Detect which cell encompasses the target text, then output its (X, Y) center coordinate. 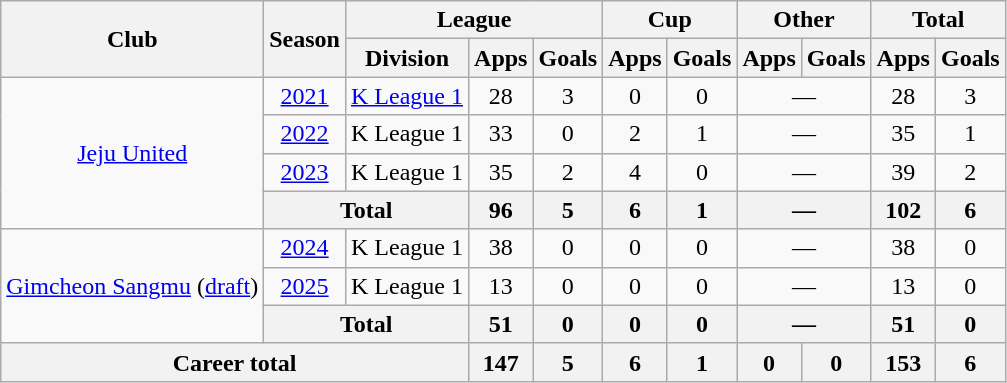
147 (501, 362)
Season (305, 39)
33 (501, 134)
153 (903, 362)
Jeju United (132, 153)
102 (903, 210)
2023 (305, 172)
League (474, 20)
2024 (305, 248)
Club (132, 39)
Other (804, 20)
2021 (305, 96)
Division (406, 58)
2022 (305, 134)
2025 (305, 286)
Gimcheon Sangmu (draft) (132, 286)
Career total (235, 362)
96 (501, 210)
Cup (670, 20)
39 (903, 172)
4 (635, 172)
